Locate the cell with the specified text and output its (x, y) center coordinate. 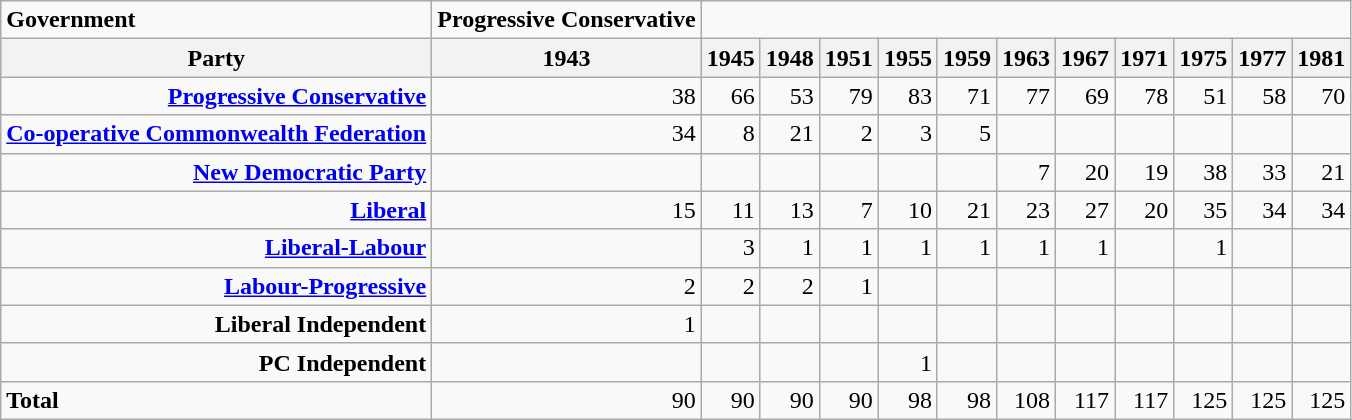
51 (1204, 96)
5 (966, 134)
19 (1144, 172)
1945 (730, 58)
1943 (566, 58)
10 (908, 210)
27 (1086, 210)
71 (966, 96)
Labour-Progressive (216, 286)
1963 (1026, 58)
58 (1262, 96)
35 (1204, 210)
1955 (908, 58)
79 (848, 96)
Co-operative Commonwealth Federation (216, 134)
53 (790, 96)
83 (908, 96)
33 (1262, 172)
Liberal (216, 210)
69 (1086, 96)
Government (216, 20)
77 (1026, 96)
70 (1322, 96)
1959 (966, 58)
13 (790, 210)
1981 (1322, 58)
78 (1144, 96)
11 (730, 210)
1948 (790, 58)
1951 (848, 58)
1977 (1262, 58)
108 (1026, 400)
23 (1026, 210)
Party (216, 58)
1975 (1204, 58)
15 (566, 210)
PC Independent (216, 362)
1967 (1086, 58)
Total (216, 400)
1971 (1144, 58)
66 (730, 96)
Liberal Independent (216, 324)
8 (730, 134)
Liberal-Labour (216, 248)
New Democratic Party (216, 172)
